Determine the [x, y] coordinate at the center of the cell enclosing the given text.  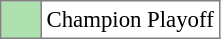
Champion Playoff [130, 20]
